Identify which cell holds the provided text, then report its [X, Y] central coordinate. 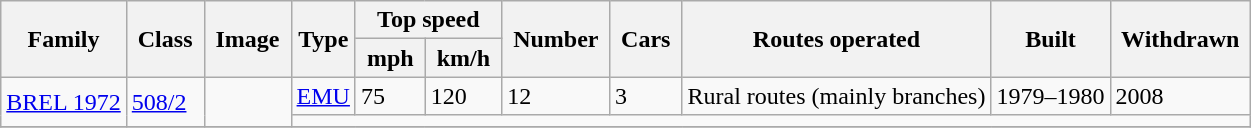
Class [165, 39]
Image [248, 39]
Top speed [428, 20]
Cars [646, 39]
75 [390, 96]
508/2 [165, 102]
12 [556, 96]
2008 [1180, 96]
Withdrawn [1180, 39]
Family [64, 39]
120 [463, 96]
EMU [323, 96]
3 [646, 96]
BREL 1972 [64, 102]
Rural routes (mainly branches) [836, 96]
Type [323, 39]
mph [390, 58]
Number [556, 39]
Built [1050, 39]
Routes operated [836, 39]
1979–1980 [1050, 96]
km/h [463, 58]
